Find where the given text appears and provide that cell's center as [x, y] coordinate. 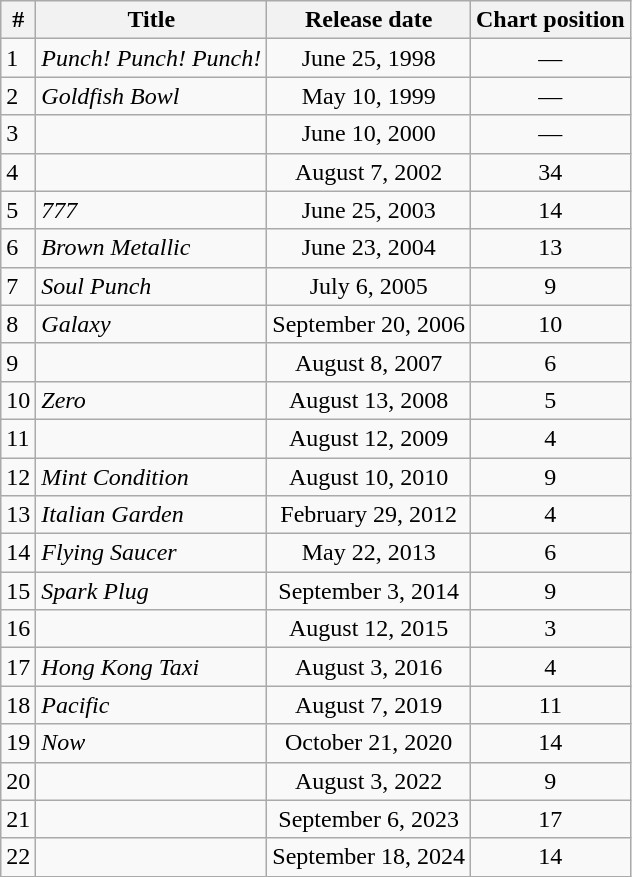
September 18, 2024 [369, 857]
September 6, 2023 [369, 819]
15 [18, 591]
7 [18, 286]
February 29, 2012 [369, 515]
Chart position [550, 20]
July 6, 2005 [369, 286]
June 23, 2004 [369, 248]
22 [18, 857]
August 8, 2007 [369, 362]
20 [18, 781]
Pacific [152, 705]
September 20, 2006 [369, 324]
Spark Plug [152, 591]
May 10, 1999 [369, 96]
8 [18, 324]
2 [18, 96]
1 [18, 58]
August 12, 2015 [369, 629]
16 [18, 629]
Release date [369, 20]
Now [152, 743]
October 21, 2020 [369, 743]
18 [18, 705]
August 12, 2009 [369, 438]
777 [152, 210]
19 [18, 743]
August 3, 2022 [369, 781]
June 25, 2003 [369, 210]
Mint Condition [152, 477]
June 10, 2000 [369, 134]
August 7, 2019 [369, 705]
June 25, 1998 [369, 58]
August 7, 2002 [369, 172]
Brown Metallic [152, 248]
August 13, 2008 [369, 400]
# [18, 20]
34 [550, 172]
Zero [152, 400]
Punch! Punch! Punch! [152, 58]
August 3, 2016 [369, 667]
12 [18, 477]
Title [152, 20]
Soul Punch [152, 286]
Italian Garden [152, 515]
September 3, 2014 [369, 591]
Galaxy [152, 324]
Hong Kong Taxi [152, 667]
August 10, 2010 [369, 477]
May 22, 2013 [369, 553]
Goldfish Bowl [152, 96]
Flying Saucer [152, 553]
21 [18, 819]
